Pinpoint the cell where the given text exists, returning its (x, y) midpoint coordinate. 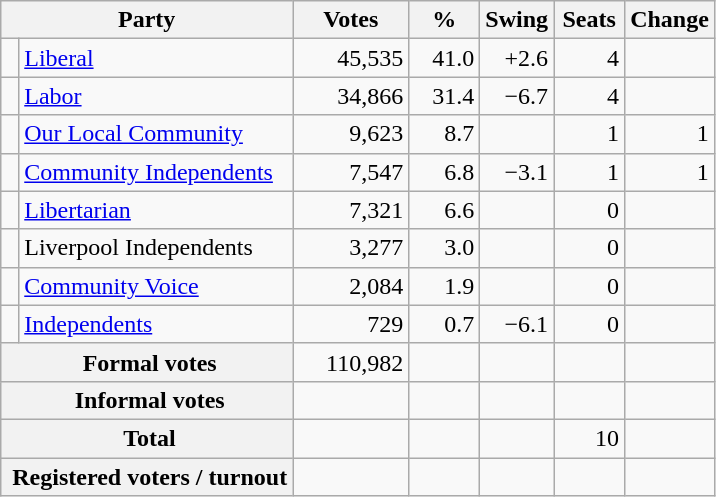
Informal votes (147, 400)
7,321 (351, 210)
1.9 (444, 286)
Community Voice (156, 286)
Seats (590, 20)
Votes (351, 20)
Liverpool Independents (156, 248)
Libertarian (156, 210)
729 (351, 324)
110,982 (351, 362)
Liberal (156, 58)
34,866 (351, 96)
−6.1 (517, 324)
Formal votes (147, 362)
−6.7 (517, 96)
31.4 (444, 96)
% (444, 20)
Total (147, 438)
Independents (156, 324)
10 (590, 438)
7,547 (351, 172)
Community Independents (156, 172)
9,623 (351, 134)
Our Local Community (156, 134)
3.0 (444, 248)
Registered voters / turnout (147, 477)
Labor (156, 96)
41.0 (444, 58)
−3.1 (517, 172)
6.8 (444, 172)
2,084 (351, 286)
45,535 (351, 58)
6.6 (444, 210)
3,277 (351, 248)
Swing (517, 20)
+2.6 (517, 58)
Change (670, 20)
8.7 (444, 134)
0.7 (444, 324)
Party (147, 20)
